Capture the cell that displays the provided text and extract its (X, Y) central coordinate. 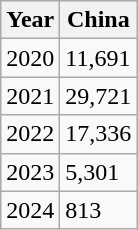
2023 (30, 172)
2024 (30, 210)
Year (30, 20)
29,721 (98, 96)
2020 (30, 58)
11,691 (98, 58)
17,336 (98, 134)
China (98, 20)
2022 (30, 134)
2021 (30, 96)
813 (98, 210)
5,301 (98, 172)
